For the text-containing cell, return its midpoint in [X, Y] coordinate format. 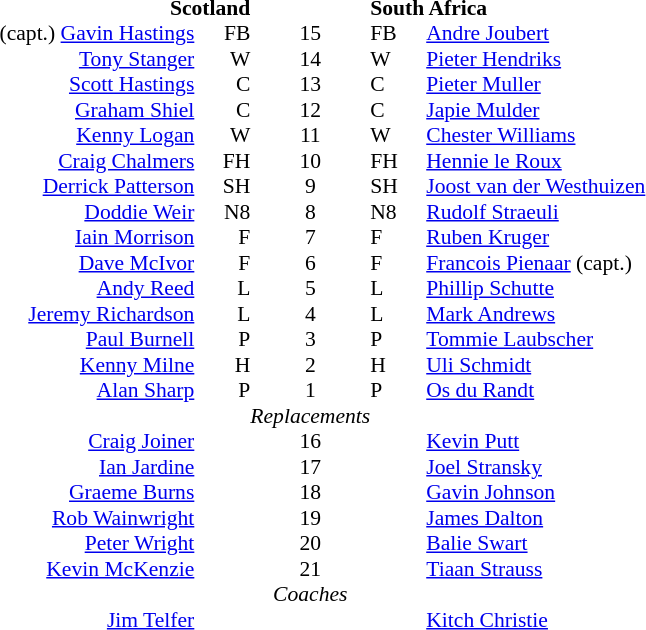
11 [310, 135]
2 [310, 365]
12 [310, 110]
21 [310, 569]
5 [310, 289]
4 [310, 314]
Replacements [310, 416]
9 [310, 187]
7 [310, 237]
15 [310, 33]
14 [310, 59]
13 [310, 85]
10 [310, 161]
17 [310, 467]
Coaches [310, 595]
8 [310, 212]
19 [310, 518]
18 [310, 493]
16 [310, 441]
3 [310, 339]
1 [310, 391]
20 [310, 543]
6 [310, 263]
